Locate the cell with the specified text and output its [X, Y] center coordinate. 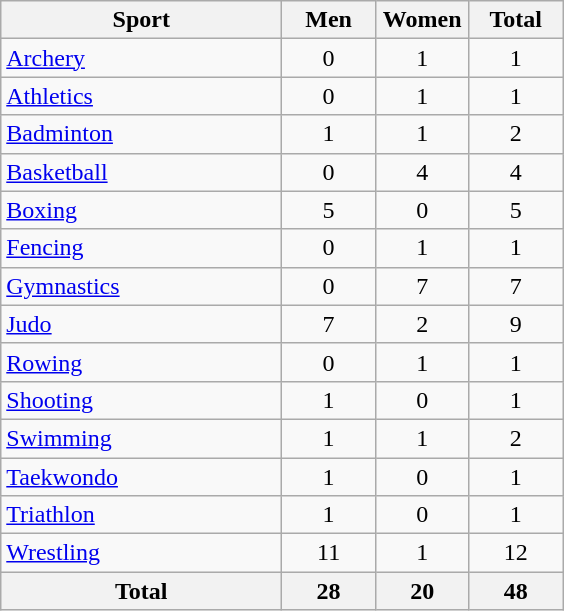
Boxing [142, 210]
Men [329, 20]
Women [422, 20]
Gymnastics [142, 286]
28 [329, 591]
Fencing [142, 248]
Athletics [142, 96]
20 [422, 591]
Badminton [142, 134]
Shooting [142, 400]
Taekwondo [142, 477]
Judo [142, 324]
Sport [142, 20]
Rowing [142, 362]
9 [516, 324]
11 [329, 553]
Wrestling [142, 553]
12 [516, 553]
Basketball [142, 172]
Archery [142, 58]
Swimming [142, 438]
Triathlon [142, 515]
48 [516, 591]
